Output the (x, y) coordinate of the center of the cell containing the given text.  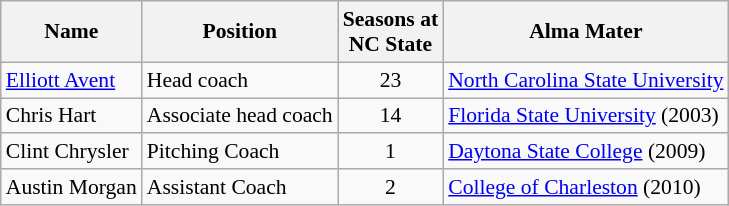
2 (390, 187)
College of Charleston (2010) (586, 187)
Clint Chrysler (72, 152)
Position (240, 32)
Elliott Avent (72, 80)
Associate head coach (240, 116)
Seasons atNC State (390, 32)
Name (72, 32)
Head coach (240, 80)
North Carolina State University (586, 80)
23 (390, 80)
Assistant Coach (240, 187)
14 (390, 116)
1 (390, 152)
Florida State University (2003) (586, 116)
Pitching Coach (240, 152)
Chris Hart (72, 116)
Daytona State College (2009) (586, 152)
Alma Mater (586, 32)
Austin Morgan (72, 187)
